Extract the (x, y) coordinate from the center of the cell holding the provided text.  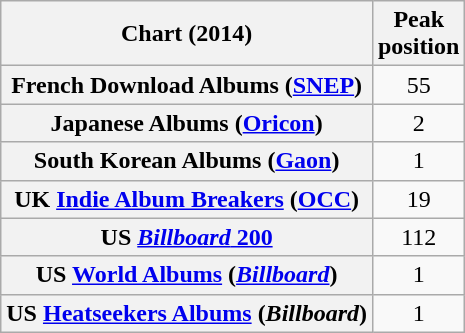
French Download Albums (SNEP) (187, 85)
112 (418, 237)
2 (418, 123)
Chart (2014) (187, 34)
19 (418, 199)
US Heatseekers Albums (Billboard) (187, 313)
US Billboard 200 (187, 237)
South Korean Albums (Gaon) (187, 161)
55 (418, 85)
Peakposition (418, 34)
Japanese Albums (Oricon) (187, 123)
US World Albums (Billboard) (187, 275)
UK Indie Album Breakers (OCC) (187, 199)
